Find where the given text appears and provide that cell's center as (x, y) coordinate. 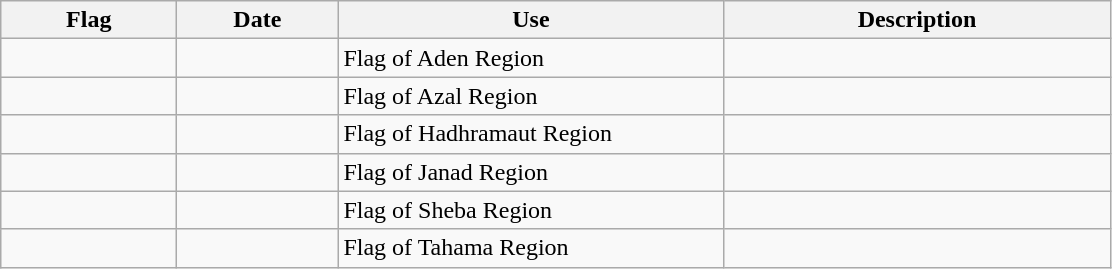
Date (258, 20)
Flag of Janad Region (531, 172)
Flag of Sheba Region (531, 210)
Description (917, 20)
Use (531, 20)
Flag of Hadhramaut Region (531, 134)
Flag of Azal Region (531, 96)
Flag of Tahama Region (531, 248)
Flag (89, 20)
Flag of Aden Region (531, 58)
